Output the [X, Y] coordinate of the center of the cell containing the given text.  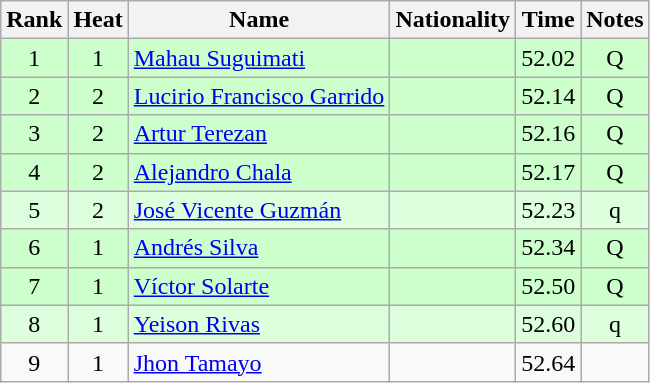
52.14 [548, 96]
Yeison Rivas [259, 324]
Jhon Tamayo [259, 362]
Andrés Silva [259, 248]
52.23 [548, 210]
Name [259, 20]
José Vicente Guzmán [259, 210]
Alejandro Chala [259, 172]
7 [34, 286]
Heat [98, 20]
52.17 [548, 172]
9 [34, 362]
52.16 [548, 134]
52.34 [548, 248]
3 [34, 134]
Lucirio Francisco Garrido [259, 96]
52.60 [548, 324]
52.02 [548, 58]
6 [34, 248]
Nationality [453, 20]
Artur Terezan [259, 134]
Rank [34, 20]
Notes [615, 20]
8 [34, 324]
Mahau Suguimati [259, 58]
Time [548, 20]
4 [34, 172]
52.64 [548, 362]
52.50 [548, 286]
5 [34, 210]
Víctor Solarte [259, 286]
